Determine the (X, Y) coordinate at the center of the cell enclosing the given text.  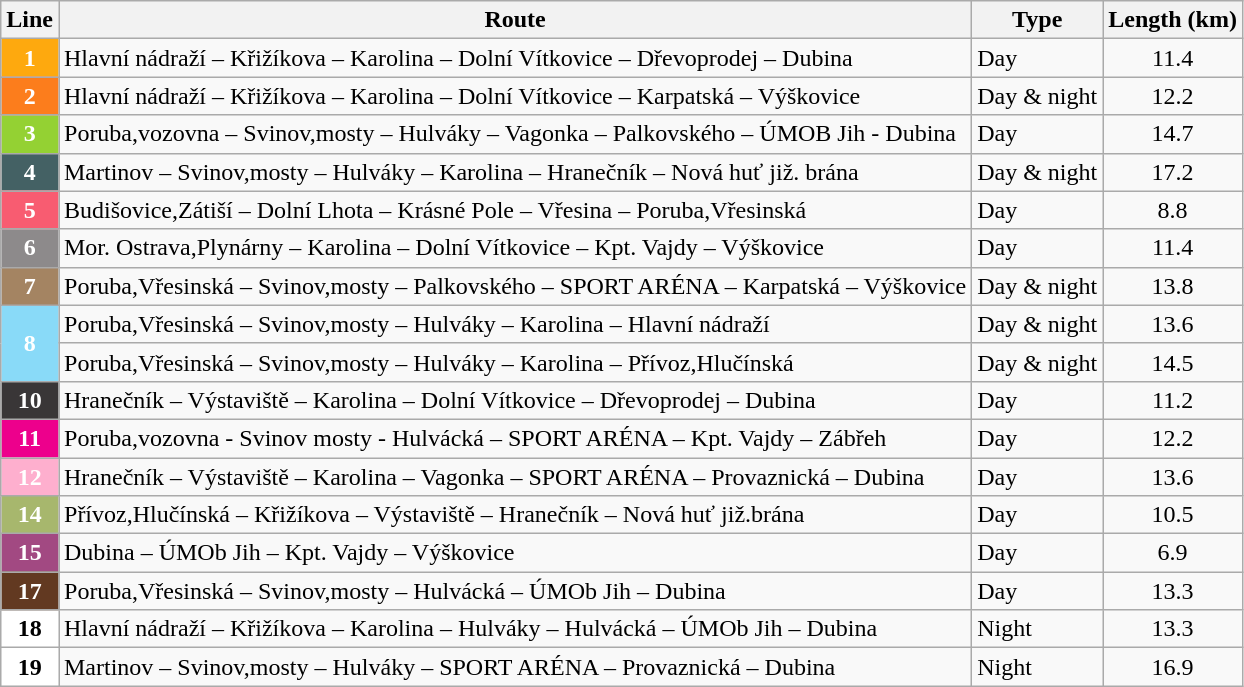
Poruba,Vřesinská – Svinov,mosty – Hulvácká – ÚMOb Jih – Dubina (514, 591)
Mor. Ostrava,Plynárny – Karolina – Dolní Vítkovice – Kpt. Vajdy – Výškovice (514, 248)
Poruba,vozovna - Svinov mosty - Hulvácká – SPORT ARÉNA – Kpt. Vajdy – Zábřeh (514, 438)
Hlavní nádraží – Křižíkova – Karolina – Hulváky – Hulvácká – ÚMOb Jih – Dubina (514, 629)
Poruba,Vřesinská – Svinov,mosty – Hulváky – Karolina – Přívoz,Hlučínská (514, 362)
Poruba,Vřesinská – Svinov,mosty – Palkovského – SPORT ARÉNA – Karpatská – Výškovice (514, 286)
Hlavní nádraží – Křižíkova – Karolina – Dolní Vítkovice – Dřevoprodej – Dubina (514, 58)
11.2 (1173, 400)
2 (30, 96)
Martinov – Svinov,mosty – Hulváky – Karolina – Hranečník – Nová huť již. brána (514, 172)
Route (514, 20)
15 (30, 553)
5 (30, 210)
Poruba,vozovna – Svinov,mosty – Hulváky – Vagonka – Palkovského – ÚMOB Jih - Dubina (514, 134)
6.9 (1173, 553)
3 (30, 134)
14.5 (1173, 362)
1 (30, 58)
10.5 (1173, 515)
Martinov – Svinov,mosty – Hulváky – SPORT ARÉNA – Provaznická – Dubina (514, 667)
12 (30, 477)
Přívoz,Hlučínská – Křižíkova – Výstaviště – Hranečník – Nová huť již.brána (514, 515)
Poruba,Vřesinská – Svinov,mosty – Hulváky – Karolina – Hlavní nádraží (514, 324)
7 (30, 286)
Hranečník – Výstaviště – Karolina – Vagonka – SPORT ARÉNA – Provaznická – Dubina (514, 477)
8.8 (1173, 210)
19 (30, 667)
8 (30, 343)
6 (30, 248)
Type (1038, 20)
14.7 (1173, 134)
4 (30, 172)
18 (30, 629)
16.9 (1173, 667)
17.2 (1173, 172)
14 (30, 515)
13.8 (1173, 286)
Hlavní nádraží – Křižíkova – Karolina – Dolní Vítkovice – Karpatská – Výškovice (514, 96)
11 (30, 438)
17 (30, 591)
Length (km) (1173, 20)
Budišovice,Zátiší – Dolní Lhota – Krásné Pole – Vřesina – Poruba,Vřesinská (514, 210)
10 (30, 400)
Line (30, 20)
Dubina – ÚMOb Jih – Kpt. Vajdy – Výškovice (514, 553)
Hranečník – Výstaviště – Karolina – Dolní Vítkovice – Dřevoprodej – Dubina (514, 400)
